Capture the cell that displays the provided text and extract its (X, Y) central coordinate. 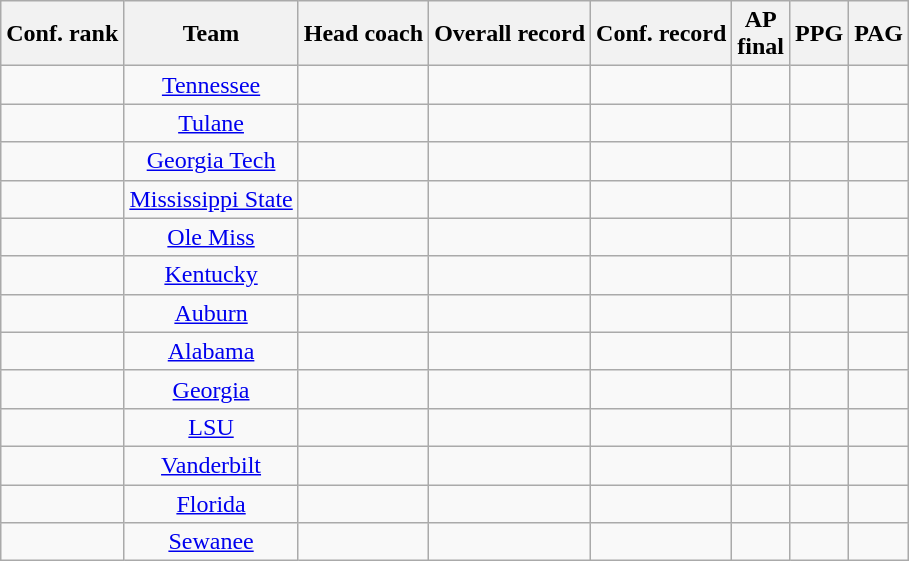
Georgia Tech (211, 161)
Florida (211, 503)
Tennessee (211, 85)
Sewanee (211, 542)
Conf. rank (62, 34)
Vanderbilt (211, 465)
Mississippi State (211, 199)
Ole Miss (211, 237)
APfinal (761, 34)
Georgia (211, 389)
Overall record (510, 34)
Kentucky (211, 275)
Alabama (211, 351)
Auburn (211, 313)
PPG (820, 34)
PAG (879, 34)
LSU (211, 427)
Tulane (211, 123)
Head coach (363, 34)
Team (211, 34)
Conf. record (662, 34)
